Detect which cell encompasses the target text, then output its [x, y] center coordinate. 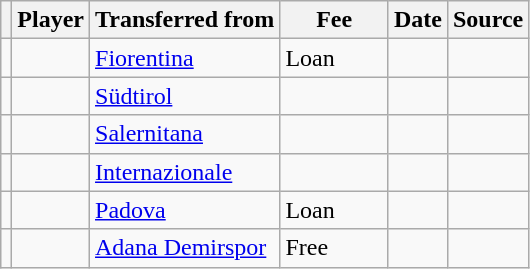
Adana Demirspor [185, 248]
Source [488, 20]
Internazionale [185, 172]
Date [418, 20]
Transferred from [185, 20]
Fee [334, 20]
Padova [185, 210]
Player [51, 20]
Fiorentina [185, 58]
Free [334, 248]
Südtirol [185, 96]
Salernitana [185, 134]
